Extract the (x, y) coordinate from the center of the cell holding the provided text.  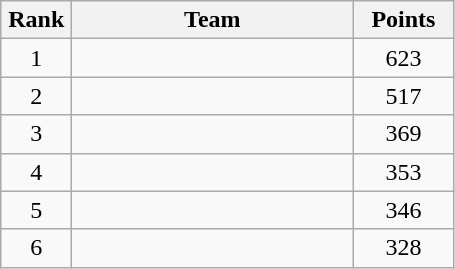
6 (36, 248)
517 (404, 96)
369 (404, 134)
353 (404, 172)
623 (404, 58)
Rank (36, 20)
Points (404, 20)
4 (36, 172)
5 (36, 210)
Team (212, 20)
2 (36, 96)
1 (36, 58)
346 (404, 210)
328 (404, 248)
3 (36, 134)
